From the cell containing the given text, extract its center point as [x, y] coordinate. 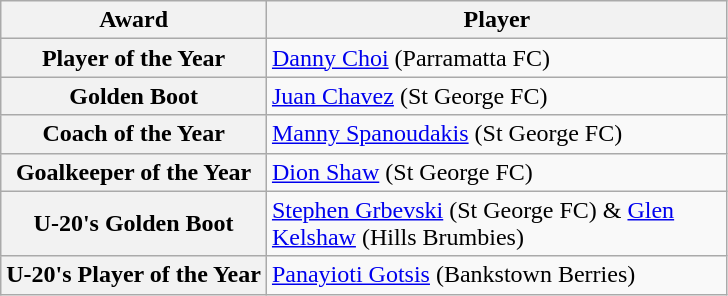
Goalkeeper of the Year [134, 172]
Danny Choi (Parramatta FC) [496, 58]
Dion Shaw (St George FC) [496, 172]
Golden Boot [134, 96]
Coach of the Year [134, 134]
Panayioti Gotsis (Bankstown Berries) [496, 275]
Juan Chavez (St George FC) [496, 96]
Stephen Grbevski (St George FC) & Glen Kelshaw (Hills Brumbies) [496, 224]
Player of the Year [134, 58]
U-20's Player of the Year [134, 275]
Manny Spanoudakis (St George FC) [496, 134]
U-20's Golden Boot [134, 224]
Award [134, 20]
Player [496, 20]
